Determine the (x, y) coordinate at the center of the cell enclosing the given text.  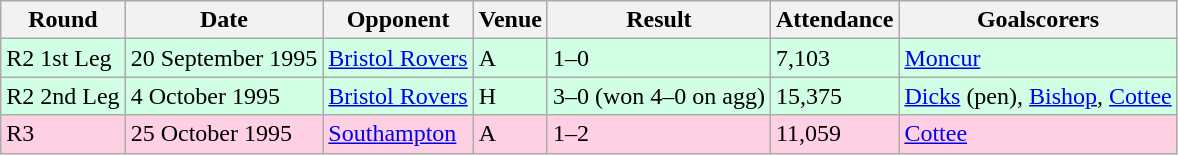
11,059 (834, 134)
3–0 (won 4–0 on agg) (658, 96)
H (510, 96)
Date (224, 20)
Round (63, 20)
7,103 (834, 58)
25 October 1995 (224, 134)
15,375 (834, 96)
R2 1st Leg (63, 58)
R3 (63, 134)
Opponent (398, 20)
Result (658, 20)
Attendance (834, 20)
1–0 (658, 58)
Cottee (1038, 134)
Dicks (pen), Bishop, Cottee (1038, 96)
1–2 (658, 134)
Venue (510, 20)
R2 2nd Leg (63, 96)
20 September 1995 (224, 58)
Goalscorers (1038, 20)
Southampton (398, 134)
Moncur (1038, 58)
4 October 1995 (224, 96)
